Output the [X, Y] coordinate of the center of the cell containing the given text.  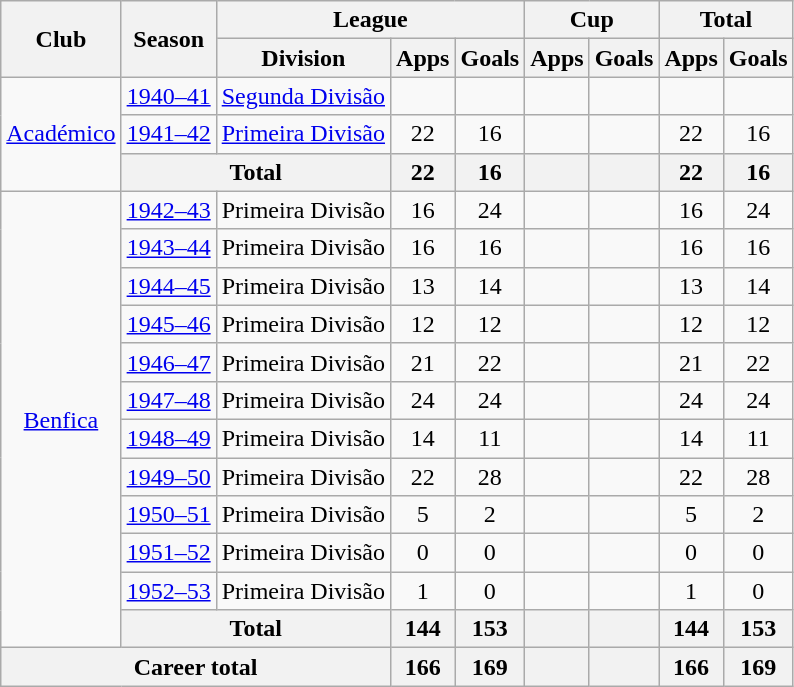
Académico [61, 134]
1940–41 [168, 96]
1952–53 [168, 591]
Benfica [61, 420]
1951–52 [168, 553]
1949–50 [168, 477]
1950–51 [168, 515]
1941–42 [168, 134]
1946–47 [168, 362]
Division [303, 58]
1944–45 [168, 286]
Segunda Divisão [303, 96]
Club [61, 39]
1942–43 [168, 210]
1943–44 [168, 248]
Career total [196, 667]
1945–46 [168, 324]
Season [168, 39]
1948–49 [168, 438]
League [370, 20]
Cup [592, 20]
1947–48 [168, 400]
